Capture the cell that displays the provided text and extract its [x, y] central coordinate. 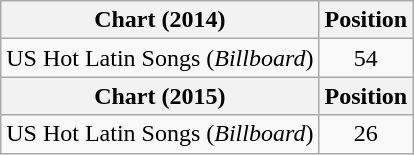
Chart (2015) [160, 96]
Chart (2014) [160, 20]
26 [366, 134]
54 [366, 58]
